Determine the [x, y] coordinate at the center of the cell enclosing the given text.  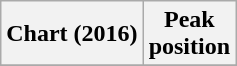
Peakposition [189, 34]
Chart (2016) [72, 34]
